Detect which cell encompasses the target text, then output its (x, y) center coordinate. 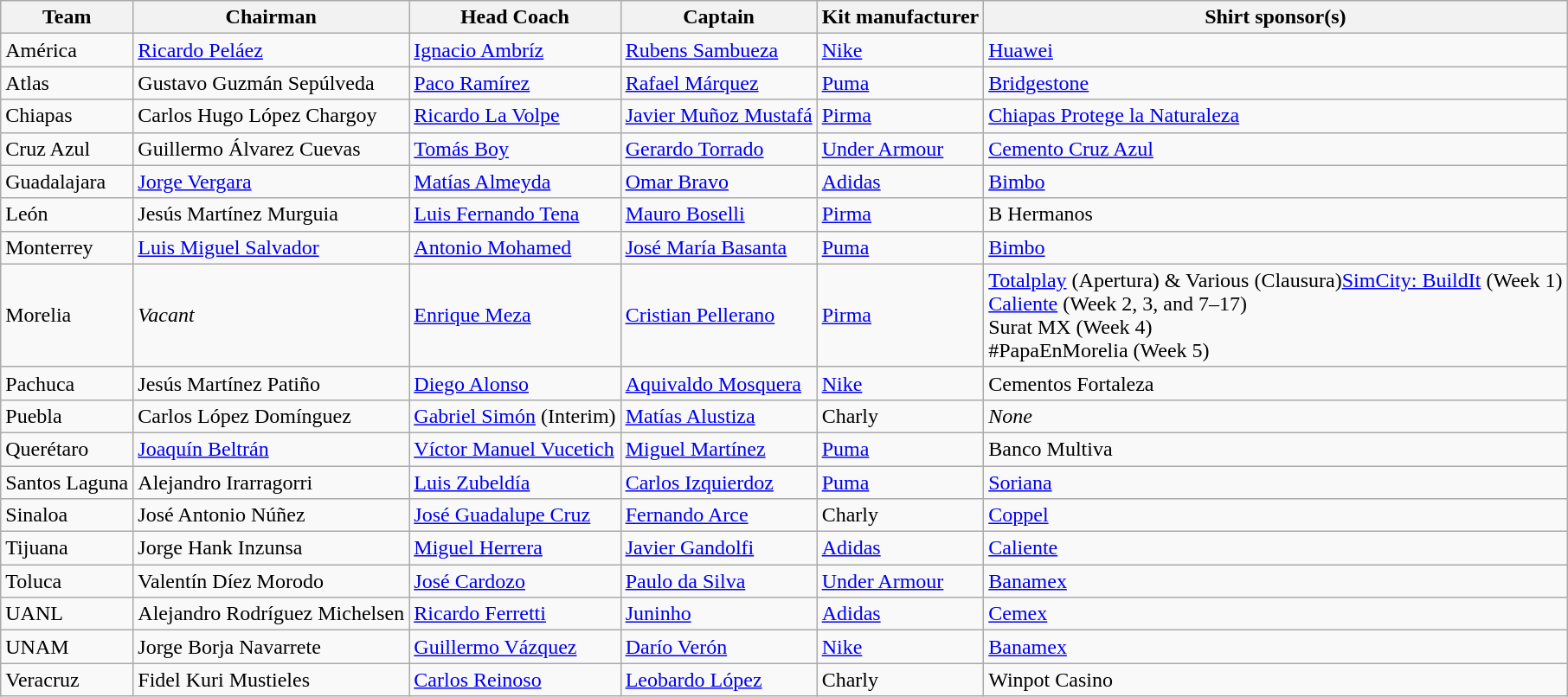
Ignacio Ambríz (515, 50)
Guadalajara (67, 182)
Santos Laguna (67, 482)
Chiapas (67, 116)
Carlos Hugo López Chargoy (272, 116)
Head Coach (515, 17)
Gabriel Simón (Interim) (515, 416)
Kit manufacturer (900, 17)
José Cardozo (515, 581)
Team (67, 17)
Alejandro Irarragorri (272, 482)
Puebla (67, 416)
Tijuana (67, 548)
Rubens Sambueza (718, 50)
Coppel (1276, 515)
Jorge Borja Navarrete (272, 647)
José María Basanta (718, 247)
Monterrey (67, 247)
Darío Verón (718, 647)
José Guadalupe Cruz (515, 515)
Bridgestone (1276, 83)
Guillermo Álvarez Cuevas (272, 149)
UNAM (67, 647)
Jesús Martínez Murguia (272, 214)
Cemento Cruz Azul (1276, 149)
José Antonio Núñez (272, 515)
Diego Alonso (515, 383)
Querétaro (67, 449)
Valentín Díez Morodo (272, 581)
B Hermanos (1276, 214)
León (67, 214)
Sinaloa (67, 515)
UANL (67, 614)
Joaquín Beltrán (272, 449)
Tomás Boy (515, 149)
Cemex (1276, 614)
Omar Bravo (718, 182)
Pachuca (67, 383)
Juninho (718, 614)
Chiapas Protege la Naturaleza (1276, 116)
Carlos López Domínguez (272, 416)
Antonio Mohamed (515, 247)
Banco Multiva (1276, 449)
Guillermo Vázquez (515, 647)
Javier Muñoz Mustafá (718, 116)
Enrique Meza (515, 315)
Leobardo López (718, 680)
Jesús Martínez Patiño (272, 383)
Luis Miguel Salvador (272, 247)
Fidel Kuri Mustieles (272, 680)
Ricardo La Volpe (515, 116)
Jorge Hank Inzunsa (272, 548)
Miguel Martínez (718, 449)
Caliente (1276, 548)
Miguel Herrera (515, 548)
Víctor Manuel Vucetich (515, 449)
Vacant (272, 315)
Captain (718, 17)
América (67, 50)
Cruz Azul (67, 149)
Rafael Márquez (718, 83)
Javier Gandolfi (718, 548)
Shirt sponsor(s) (1276, 17)
Luis Fernando Tena (515, 214)
Cementos Fortaleza (1276, 383)
Paco Ramírez (515, 83)
Winpot Casino (1276, 680)
Soriana (1276, 482)
Matías Almeyda (515, 182)
Toluca (67, 581)
Gustavo Guzmán Sepúlveda (272, 83)
Carlos Reinoso (515, 680)
Morelia (67, 315)
Veracruz (67, 680)
Luis Zubeldía (515, 482)
Matías Alustiza (718, 416)
Ricardo Peláez (272, 50)
Atlas (67, 83)
Mauro Boselli (718, 214)
None (1276, 416)
Paulo da Silva (718, 581)
Chairman (272, 17)
Jorge Vergara (272, 182)
Totalplay (Apertura) & Various (Clausura)SimCity: BuildIt (Week 1)Caliente (Week 2, 3, and 7–17)Surat MX (Week 4)#PapaEnMorelia (Week 5) (1276, 315)
Carlos Izquierdoz (718, 482)
Cristian Pellerano (718, 315)
Alejandro Rodríguez Michelsen (272, 614)
Fernando Arce (718, 515)
Ricardo Ferretti (515, 614)
Huawei (1276, 50)
Aquivaldo Mosquera (718, 383)
Gerardo Torrado (718, 149)
